Capture the cell that displays the provided text and extract its [X, Y] central coordinate. 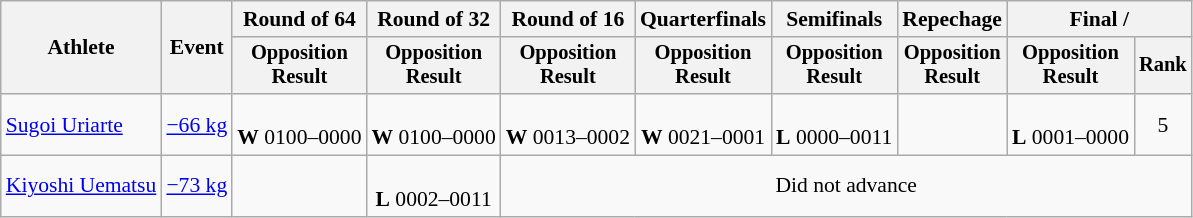
L 0002–0011 [433, 186]
Quarterfinals [703, 19]
−66 kg [196, 124]
−73 kg [196, 186]
Sugoi Uriarte [82, 124]
Repechage [952, 19]
5 [1163, 124]
W 0021–0001 [703, 124]
Semifinals [834, 19]
Event [196, 48]
Did not advance [846, 186]
Athlete [82, 48]
Rank [1163, 66]
Final / [1100, 19]
Kiyoshi Uematsu [82, 186]
Round of 32 [433, 19]
L 0000–0011 [834, 124]
Round of 64 [299, 19]
L 0001–0000 [1070, 124]
Round of 16 [568, 19]
W 0013–0002 [568, 124]
